Scan for the cell matching the given text and deliver its (X, Y) coordinate at center. 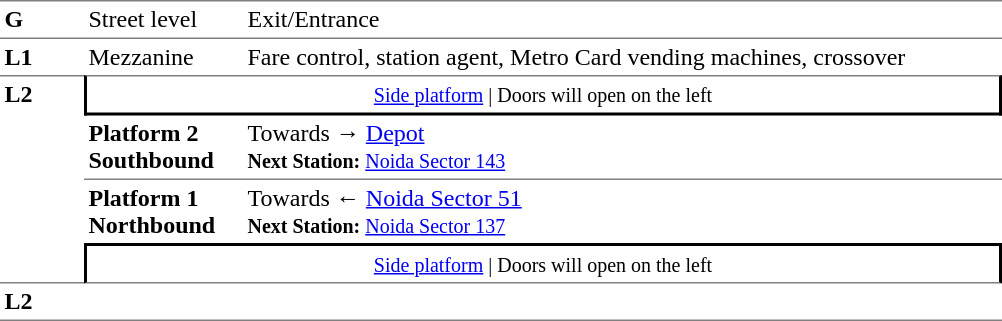
Exit/Entrance (622, 20)
Towards → DepotNext Station: Noida Sector 143 (622, 148)
L1 (42, 57)
Towards ← Noida Sector 51Next Station: Noida Sector 137 (622, 212)
Platform 1Northbound (164, 212)
L2 (42, 179)
G (42, 20)
Fare control, station agent, Metro Card vending machines, crossover (622, 57)
Platform 2Southbound (164, 148)
Mezzanine (164, 57)
Street level (164, 20)
